Pinpoint the cell where the given text exists, returning its [x, y] midpoint coordinate. 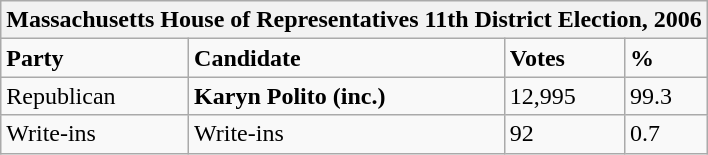
99.3 [666, 96]
Republican [95, 96]
92 [564, 134]
Party [95, 58]
Massachusetts House of Representatives 11th District Election, 2006 [354, 20]
0.7 [666, 134]
Votes [564, 58]
12,995 [564, 96]
Candidate [347, 58]
Karyn Polito (inc.) [347, 96]
% [666, 58]
